Extract the [X, Y] coordinate from the center of the cell holding the provided text.  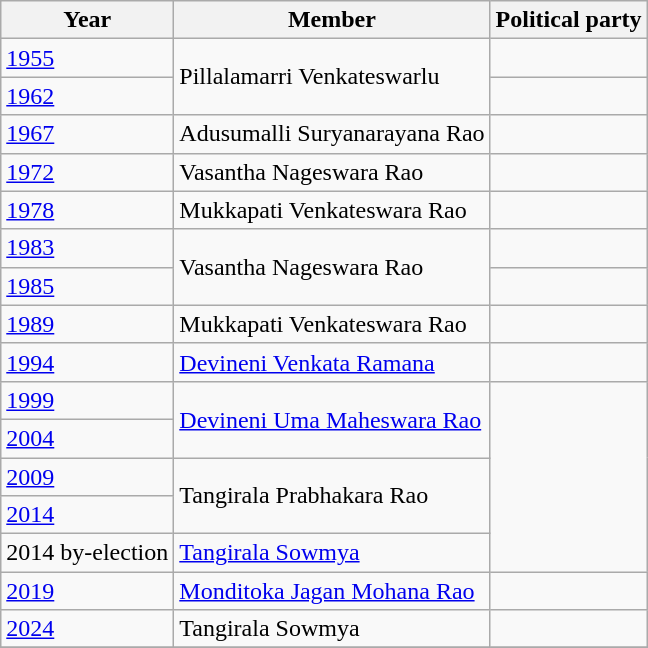
1955 [88, 58]
2024 [88, 629]
1989 [88, 324]
Monditoka Jagan Mohana Rao [332, 591]
2019 [88, 591]
1994 [88, 362]
1999 [88, 400]
Devineni Uma Maheswara Rao [332, 419]
Pillalamarri Venkateswarlu [332, 77]
Devineni Venkata Ramana [332, 362]
Adusumalli Suryanarayana Rao [332, 134]
Year [88, 20]
1983 [88, 248]
Tangirala Prabhakara Rao [332, 496]
Member [332, 20]
1967 [88, 134]
2014 by-election [88, 553]
2009 [88, 477]
1978 [88, 210]
2014 [88, 515]
1985 [88, 286]
Political party [568, 20]
2004 [88, 438]
1972 [88, 172]
1962 [88, 96]
